Return (x, y) of the center of cell containing provided text 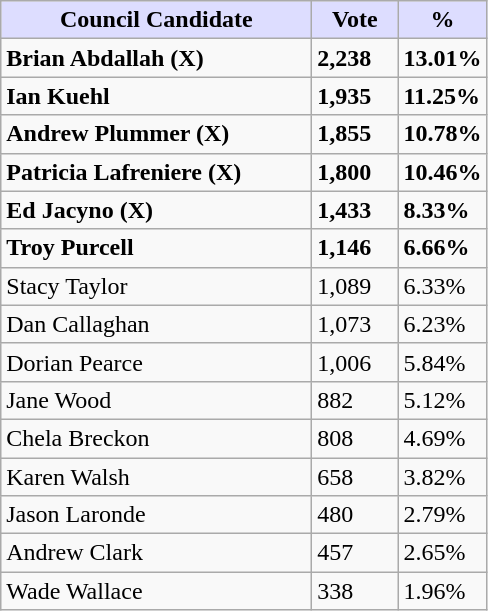
13.01% (442, 58)
658 (355, 477)
Wade Wallace (156, 591)
Andrew Plummer (X) (156, 134)
2,238 (355, 58)
6.23% (442, 324)
Troy Purcell (156, 248)
Stacy Taylor (156, 286)
6.33% (442, 286)
Brian Abdallah (X) (156, 58)
480 (355, 515)
808 (355, 438)
1,006 (355, 362)
3.82% (442, 477)
2.65% (442, 553)
5.84% (442, 362)
2.79% (442, 515)
Jane Wood (156, 400)
Jason Laronde (156, 515)
338 (355, 591)
Ed Jacyno (X) (156, 210)
Dan Callaghan (156, 324)
Ian Kuehl (156, 96)
8.33% (442, 210)
1,433 (355, 210)
1.96% (442, 591)
Council Candidate (156, 20)
457 (355, 553)
5.12% (442, 400)
Vote (355, 20)
10.78% (442, 134)
10.46% (442, 172)
Dorian Pearce (156, 362)
Patricia Lafreniere (X) (156, 172)
1,146 (355, 248)
Andrew Clark (156, 553)
11.25% (442, 96)
1,935 (355, 96)
6.66% (442, 248)
1,800 (355, 172)
882 (355, 400)
4.69% (442, 438)
1,089 (355, 286)
1,855 (355, 134)
Karen Walsh (156, 477)
1,073 (355, 324)
% (442, 20)
Chela Breckon (156, 438)
